Detect which cell encompasses the target text, then output its (x, y) center coordinate. 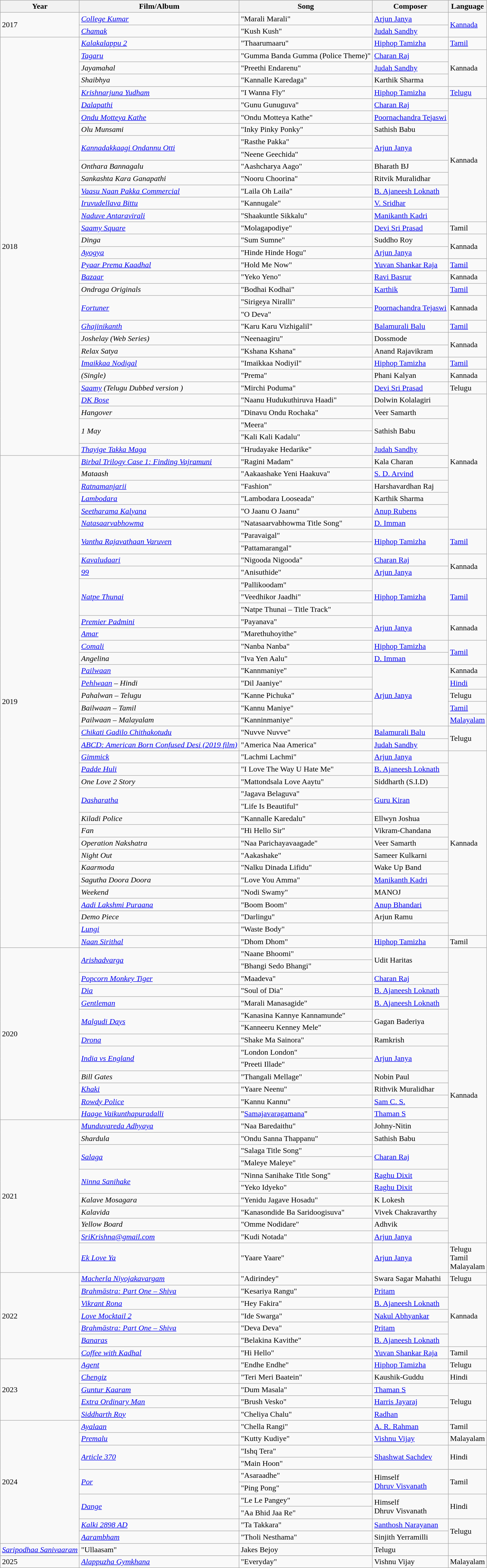
Onthara Bannagalu (160, 166)
V. Sridhar (410, 203)
"Teri Meri Baatein" (306, 1377)
"O Jaanu O Jaanu" (306, 511)
"Yenidu Jagave Hosadu" (306, 1200)
Kiladi Police (160, 818)
"Dum Masala" (306, 1390)
"Kannmaniye" (306, 671)
"Boom Boom" (306, 904)
"O Deva" (306, 314)
Sankashta Kara Ganapathi (160, 179)
"Sirigeya Niralli" (306, 302)
Seetharama Kalyana (160, 511)
Saamy (Telugu Dubbed version ) (160, 388)
Shaibhya (160, 80)
Lungi (160, 929)
"Marali Marali" (306, 19)
Ninna Sanihake (160, 1181)
SriKrishna@gmail.com (160, 1237)
"Karu Karu Vizhigalil" (306, 326)
DK Bose (160, 400)
"Naane Bhoomi" (306, 954)
"Lambodara Looseada" (306, 498)
"Mirchi Poduma" (306, 388)
2025 (40, 1562)
"Kannalle Karedaga" (306, 80)
Vantha Rajavathaan Varuven (160, 541)
Bill Gates (160, 1077)
"Natasaarvabhowma Title Song" (306, 523)
Rithvik Muralidhar (410, 1089)
Dia (160, 991)
Popcorn Monkey Tiger (160, 978)
Year (40, 6)
Gimmick (160, 757)
"Nigooda Nigooda" (306, 560)
Wake Up Band (410, 868)
Ravi Basrur (410, 277)
Aadi Lakshmi Puraana (160, 904)
"Nodi Swamy" (306, 892)
"Laila Oh Laila" (306, 191)
"Preeti Illade" (306, 1064)
Aarambham (160, 1537)
Coffee with Kadhal (160, 1353)
India vs England (160, 1058)
Santhosh Narayanan (410, 1525)
2023 (40, 1390)
Composer (410, 6)
Sagutha Doora Doora (160, 880)
"Imaikkaa Nodiyil" (306, 363)
"Molagapodiye" (306, 228)
Article 370 (160, 1457)
"Nuvve Nuvve" (306, 732)
Dossmode (410, 338)
"Kanasondide Ba Saridoogisuva" (306, 1212)
2021 (40, 1196)
Sam C. S. (410, 1101)
Fortuner (160, 308)
"Chella Rangi" (306, 1426)
"Hinde Hinde Hogu" (306, 252)
Demo Piece (160, 917)
"Tholi Nesthama" (306, 1537)
One Love 2 Story (160, 782)
Dinga (160, 240)
"Aashcharya Aago" (306, 166)
"Pattamarangal" (306, 548)
Ayogya (160, 252)
Shardula (160, 1138)
Ondu Motteya Kathe (160, 117)
Ek Love Ya (160, 1258)
Alappuzha Gymkhana (160, 1562)
"Gumma Banda Gumma (Police Theme)" (306, 56)
"Salaga Title Song" (306, 1151)
"Cheliya Chalu" (306, 1414)
"Hey Fakira" (306, 1303)
Pailwaan (160, 671)
2019 (40, 701)
"Nalku Dinada Lifidu" (306, 868)
"Soul of Dia" (306, 991)
Vikrant Rona (160, 1303)
"Darlingu" (306, 917)
Song (306, 6)
Film/Album (160, 6)
Sameer Kulkarni (410, 855)
"Belakina Kavithe" (306, 1340)
Jakes Bejoy (306, 1549)
"Ragini Madam" (306, 462)
"Gunu Gunuguva" (306, 105)
MANOJ (410, 892)
"Yaare Neenu" (306, 1089)
Guntur Kaaram (160, 1390)
"Kudi Notada" (306, 1237)
"I Love The Way U Hate Me" (306, 769)
"Love You Amma" (306, 880)
"Payanava" (306, 622)
Bailwaan – Tamil (160, 708)
"Kutty Kudiye" (306, 1439)
"Sum Sumne" (306, 240)
Adhvik (410, 1224)
"Anisuthide" (306, 572)
"Brush Vesko" (306, 1402)
Harris Jayaraj (410, 1402)
Ratnamanjarii (160, 486)
"Adirindey" (306, 1279)
Ellwyn Joshua (410, 818)
Birbal Trilogy Case 1: Finding Vajramuni (160, 462)
"Meera" (306, 425)
Imaikkaa Nodigal (160, 363)
2020 (40, 1034)
"Omme Nodidare" (306, 1224)
Vivek Chakravarthy (410, 1212)
Dange (160, 1506)
Dalapathi (160, 105)
1 May (160, 431)
Nobin Paul (410, 1077)
"Ondu Motteya Kathe" (306, 117)
"Kannugale" (306, 203)
Anand Rajavikram (410, 351)
Kavaludaari (160, 560)
Natpe Thunai (160, 597)
"Bhangi Sedo Bhangi" (306, 966)
Drona (160, 1040)
Anup Bhandari (410, 904)
"Nooru Choorina" (306, 179)
Naduve Antaravirali (160, 216)
"Neenaagiru" (306, 338)
Kaushik-Guddu (410, 1377)
Olu Munsami (160, 129)
"Yeko Yeno" (306, 277)
Malgudi Days (160, 1021)
Ritvik Muralidhar (410, 179)
99 (160, 572)
"Kshana Kshana" (306, 351)
"Kannu Maniye" (306, 708)
"Jagava Belaguva" (306, 794)
"Kanne Pichuka" (306, 695)
"Endhe Endhe" (306, 1365)
Bharath BJ (410, 166)
Udit Haritas (410, 960)
Por (160, 1482)
Johny-Nitin (410, 1126)
Phani Kalyan (410, 376)
Shashwat Sachdev (410, 1457)
"Yaare Yaare" (306, 1258)
"Kush Kush" (306, 31)
"Pallikoodam" (306, 585)
Arishadvarga (160, 960)
"Kanneeru Kenney Mele" (306, 1028)
Kannadakkaagi Ondannu Otti (160, 148)
Nakul Abhyankar (410, 1316)
Vikram-Chandana (410, 831)
Ramkrish (410, 1040)
Operation Nakshatra (160, 843)
Vaasu Naan Pakka Commercial (160, 191)
Pyaar Prema Kaadhal (160, 265)
"Ishq Tera" (306, 1451)
ABCD: American Born Confused Desi (2019 film) (160, 744)
"Preethi Endarenu" (306, 68)
Thayige Takka Maga (160, 449)
Chengiz (160, 1377)
"Hi Hello" (306, 1353)
2022 (40, 1316)
"Aakashake" (306, 855)
"Kesariya Rangu" (306, 1291)
Banaras (160, 1340)
Siddharth Roy (160, 1414)
Gagan Baderiya (410, 1021)
"Marethuhoyithe" (306, 634)
Saripodhaa Sanivaaram (40, 1549)
(Single) (160, 376)
Chamak (160, 31)
Ondraga Originals (160, 289)
Karthik (410, 289)
Macherla Niyojakavargam (160, 1279)
"Iva Yen Aalu" (306, 658)
"Naanu Hudukuthiruva Haadi" (306, 400)
Love Mocktail 2 (160, 1316)
A. R. Rahman (410, 1426)
"Dinavu Ondu Rochaka" (306, 412)
Bazaar (160, 277)
"Naa Parichayavaagade" (306, 843)
"Neene Geechida" (306, 154)
Anup Rubens (410, 511)
"Everyday" (306, 1562)
"Le Le Pangey" (306, 1500)
Arjun Ramu (410, 917)
"Shake Ma Sainora" (306, 1040)
Yellow Board (160, 1224)
"Yeko Idyeko" (306, 1188)
"Lachmi Lachmi" (306, 757)
"Ta Takkara" (306, 1525)
"London London" (306, 1052)
Language (468, 6)
Kalavida (160, 1212)
Dasharatha (160, 800)
"I Wanna Fly" (306, 92)
Premier Padmini (160, 622)
Salaga (160, 1157)
Weekend (160, 892)
"America Naa America" (306, 744)
Padde Huli (160, 769)
"Shaakuntle Sikkalu" (306, 216)
TeluguTamilMalayalam (468, 1258)
"Dil Jaaniye" (306, 683)
"Ondu Sanna Thappanu" (306, 1138)
2017 (40, 25)
"Hold Me Now" (306, 265)
"Asaraadhe" (306, 1476)
"Aa Bhid Jaa Re" (306, 1512)
"Aakaashake Yeni Haakuva" (306, 474)
College Kumar (160, 19)
Tagaru (160, 56)
"Kali Kali Kadalu" (306, 437)
"Nanba Nanba" (306, 646)
Ghajinikanth (160, 326)
"Maadeva" (306, 978)
"Deva Deva" (306, 1328)
Krishnarjuna Yudham (160, 92)
Sinjith Yerramilli (410, 1537)
Kala Charan (410, 462)
"Marali Manasagide" (306, 1003)
Khaki (160, 1089)
"Natpe Thunai – Title Track" (306, 609)
"Ninna Sanihake Title Song" (306, 1175)
"Hrudayake Hedarike" (306, 449)
Pailwaan – Malayalam (160, 720)
Kalki 2898 AD (160, 1525)
Gentleman (160, 1003)
"Kanninmaniye" (306, 720)
Relax Satya (160, 351)
Dolwin Kolalagiri (410, 400)
Suddho Roy (410, 240)
Ayalaan (160, 1426)
"Mattondsala Love Aaytu" (306, 782)
"Ullaasam" (160, 1549)
"Prema" (306, 376)
"Ping Pong" (306, 1488)
Lambodara (160, 498)
"Paravaigal" (306, 535)
Mataash (160, 474)
Pehlwaan – Hindi (160, 683)
Comali (160, 646)
"Bodhai Kodhai" (306, 289)
Siddharth (S.I.D) (410, 782)
"Samajavaragamana" (306, 1114)
Extra Ordinary Man (160, 1402)
Joshelay (Web Series) (160, 338)
Rowdy Police (160, 1101)
"Veedhikor Jaadhi" (306, 597)
Iruvudellava Bittu (160, 203)
Guru Kiran (410, 800)
"Dhom Dhom" (306, 942)
Fan (160, 831)
2024 (40, 1482)
Haage Vaikunthapuradalli (160, 1114)
Jayamahal (160, 68)
Harshavardhan Raj (410, 486)
Kalave Mosagara (160, 1200)
Premalu (160, 1439)
Angelina (160, 658)
"Kannalle Karedalu" (306, 818)
"Kannu Kannu" (306, 1101)
"Hi Hello Sir" (306, 831)
Kaarmoda (160, 868)
Naan Sirithal (160, 942)
"Maleye Maleye" (306, 1163)
"Kanasina Kannye Kannamunde" (306, 1015)
Amar (160, 634)
Munduvareda Adhyaya (160, 1126)
"Main Hoon" (306, 1463)
2018 (40, 246)
"Thangali Mellage" (306, 1077)
"Life Is Beautiful" (306, 806)
Swara Sagar Mahathi (410, 1279)
"Naa Baredaithu" (306, 1126)
Night Out (160, 855)
"Inky Pinky Ponky" (306, 129)
"Ide Swarga" (306, 1316)
Kalakalappu 2 (160, 43)
Agent (160, 1365)
S. D. Arvind (410, 474)
"Thaarumaaru" (306, 43)
"Fashion" (306, 486)
"Waste Body" (306, 929)
Natasaarvabhowma (160, 523)
Pahalwan – Telugu (160, 695)
"Rasthe Pakka" (306, 142)
Saamy Square (160, 228)
Hangover (160, 412)
K Lokesh (410, 1200)
Radhan (410, 1414)
Chikati Gadilo Chithakotudu (160, 732)
